Detect which cell encompasses the target text, then output its [X, Y] center coordinate. 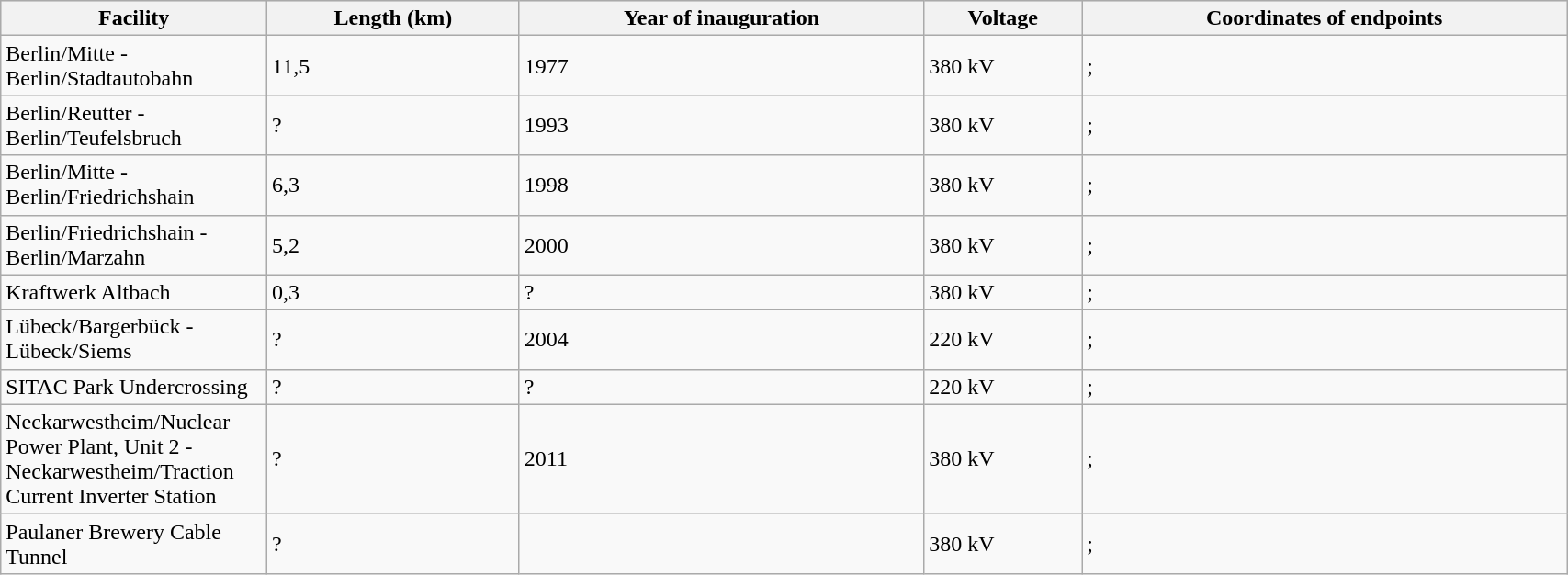
2000 [721, 244]
Berlin/Mitte - Berlin/Stadtautobahn [134, 66]
6,3 [393, 186]
Neckarwestheim/Nuclear Power Plant, Unit 2 - Neckarwestheim/Traction Current Inverter Station [134, 459]
2004 [721, 340]
0,3 [393, 292]
Lübeck/Bargerbück - Lübeck/Siems [134, 340]
1977 [721, 66]
Voltage [1003, 18]
1993 [721, 125]
Facility [134, 18]
Coordinates of endpoints [1325, 18]
Berlin/Mitte - Berlin/Friedrichshain [134, 186]
Berlin/Friedrichshain - Berlin/Marzahn [134, 244]
Kraftwerk Altbach [134, 292]
Paulaner Brewery Cable Tunnel [134, 544]
Length (km) [393, 18]
Berlin/Reutter - Berlin/Teufelsbruch [134, 125]
2011 [721, 459]
SITAC Park Undercrossing [134, 387]
5,2 [393, 244]
1998 [721, 186]
11,5 [393, 66]
Year of inauguration [721, 18]
